Pinpoint the cell where the given text exists, returning its (X, Y) midpoint coordinate. 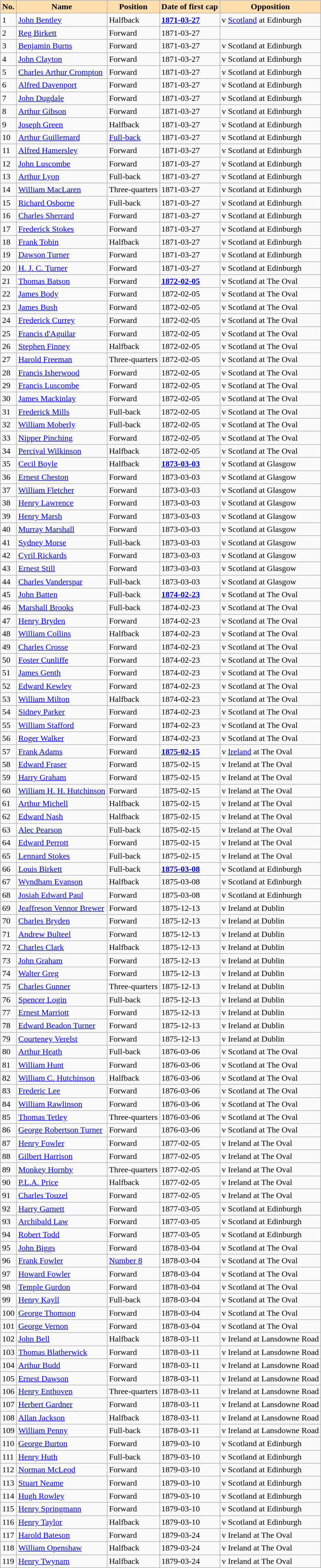
33 (8, 438)
85 (8, 1117)
Arthur Gibson (62, 111)
Frank Fowler (62, 1261)
37 (8, 490)
55 (8, 725)
24 (8, 320)
59 (8, 777)
Henry Huth (62, 1457)
Wyndham Evanson (62, 882)
William Fletcher (62, 490)
15 (8, 203)
Ernest Marriott (62, 1013)
Edward Perrott (62, 843)
87 (8, 1143)
32 (8, 425)
94 (8, 1235)
George Vernon (62, 1326)
H. J. C. Turner (62, 268)
Jeaffreson Vennor Brewer (62, 908)
14 (8, 190)
Richard Osborne (62, 203)
Henry Twynam (62, 1561)
Robert Todd (62, 1235)
Henry Bryden (62, 621)
Arthur Heath (62, 1052)
Edward Kewley (62, 686)
William Milton (62, 699)
1 (8, 20)
John Dugdale (62, 98)
William Collins (62, 634)
5 (8, 72)
101 (8, 1326)
Foster Cunliffe (62, 660)
3 (8, 46)
Ernest Still (62, 568)
96 (8, 1261)
Opposition (270, 7)
12 (8, 164)
20 (8, 268)
117 (8, 1535)
Henry Springmann (62, 1509)
109 (8, 1431)
97 (8, 1274)
Charles Sherrard (62, 216)
70 (8, 921)
88 (8, 1156)
Alec Pearson (62, 830)
Norman McLeod (62, 1470)
Marshall Brooks (62, 608)
89 (8, 1169)
Andrew Bulteel (62, 934)
68 (8, 895)
Thomas Batson (62, 281)
Josiah Edward Paul (62, 895)
63 (8, 830)
Sydney Morse (62, 542)
Harry Garnett (62, 1208)
Ernest Dawson (62, 1378)
James Mackinlay (62, 399)
P.L.A. Price (62, 1182)
10 (8, 137)
58 (8, 764)
43 (8, 568)
99 (8, 1300)
William H. H. Hutchinson (62, 790)
51 (8, 673)
Hugh Rowley (62, 1496)
George Robertson Turner (62, 1130)
41 (8, 542)
113 (8, 1483)
30 (8, 399)
40 (8, 529)
Roger Walker (62, 738)
80 (8, 1052)
31 (8, 412)
78 (8, 1026)
Nipper Pinching (62, 438)
Stuart Neame (62, 1483)
Reg Birkett (62, 33)
93 (8, 1222)
Henry Enthoven (62, 1391)
Henry Marsh (62, 516)
Stephen Finney (62, 346)
Gilbert Harrison (62, 1156)
29 (8, 386)
Archibald Law (62, 1222)
Alfred Hamersley (62, 150)
13 (8, 177)
Frederick Mills (62, 412)
39 (8, 516)
Charles Crosse (62, 647)
60 (8, 790)
114 (8, 1496)
106 (8, 1391)
John Batten (62, 595)
62 (8, 817)
Arthur Budd (62, 1365)
Arthur Lyon (62, 177)
Charles Arthur Crompton (62, 72)
Thomas Blatherwick (62, 1352)
44 (8, 582)
115 (8, 1509)
Cecil Boyle (62, 464)
Spencer Login (62, 1000)
100 (8, 1313)
Arthur Guillemard (62, 137)
Harry Graham (62, 777)
Dawson Turner (62, 255)
9 (8, 124)
Ernest Cheston (62, 477)
84 (8, 1104)
19 (8, 255)
William Rawlinson (62, 1104)
102 (8, 1339)
119 (8, 1561)
49 (8, 647)
Harold Freeman (62, 359)
83 (8, 1091)
Frank Tobin (62, 242)
Alfred Davenport (62, 85)
Date of first cap (190, 7)
Howard Fowler (62, 1274)
16 (8, 216)
Frederick Stokes (62, 229)
45 (8, 595)
90 (8, 1182)
Monkey Hornby (62, 1169)
John Clayton (62, 59)
Arthur Michell (62, 804)
George Burton (62, 1444)
48 (8, 634)
73 (8, 960)
86 (8, 1130)
105 (8, 1378)
Charles Vanderspar (62, 582)
103 (8, 1352)
Henry Fowler (62, 1143)
James Bush (62, 307)
Henry Kayll (62, 1300)
8 (8, 111)
Henry Lawrence (62, 503)
Thomas Tetley (62, 1117)
69 (8, 908)
47 (8, 621)
Number 8 (133, 1261)
79 (8, 1039)
Temple Gurdon (62, 1287)
Position (133, 7)
52 (8, 686)
56 (8, 738)
Percival Wilkinson (62, 451)
116 (8, 1522)
Charles Touzel (62, 1195)
Lennard Stokes (62, 856)
Sidney Parker (62, 712)
57 (8, 751)
21 (8, 281)
Francis d'Aguilar (62, 333)
98 (8, 1287)
64 (8, 843)
Edward Fraser (62, 764)
John Biggs (62, 1248)
Frederick Currey (62, 320)
77 (8, 1013)
104 (8, 1365)
4 (8, 59)
22 (8, 294)
Allan Jackson (62, 1418)
118 (8, 1548)
54 (8, 712)
John Graham (62, 960)
91 (8, 1195)
William Penny (62, 1431)
18 (8, 242)
35 (8, 464)
Edward Nash (62, 817)
42 (8, 555)
John Luscombe (62, 164)
66 (8, 869)
John Bell (62, 1339)
Walter Greg (62, 973)
7 (8, 98)
27 (8, 359)
76 (8, 1000)
61 (8, 804)
Joseph Green (62, 124)
34 (8, 451)
William Moberly (62, 425)
2 (8, 33)
William C. Hutchinson (62, 1078)
28 (8, 372)
25 (8, 333)
Harold Bateson (62, 1535)
111 (8, 1457)
107 (8, 1404)
William MacLaren (62, 190)
Henry Taylor (62, 1522)
Francis Luscombe (62, 386)
William Stafford (62, 725)
Charles Bryden (62, 921)
75 (8, 986)
Name (62, 7)
36 (8, 477)
108 (8, 1418)
No. (8, 7)
67 (8, 882)
23 (8, 307)
Francis Isherwood (62, 372)
26 (8, 346)
65 (8, 856)
92 (8, 1208)
Cyril Rickards (62, 555)
82 (8, 1078)
John Bentley (62, 20)
James Body (62, 294)
Frank Adams (62, 751)
46 (8, 608)
81 (8, 1065)
James Genth (62, 673)
Courteney Verelst (62, 1039)
Louis Birkett (62, 869)
Charles Clark (62, 947)
95 (8, 1248)
50 (8, 660)
Edward Beadon Turner (62, 1026)
71 (8, 934)
53 (8, 699)
William Hunt (62, 1065)
Charles Gunner (62, 986)
38 (8, 503)
17 (8, 229)
72 (8, 947)
Murray Marshall (62, 529)
Herbert Gardner (62, 1404)
Benjamin Burns (62, 46)
11 (8, 150)
74 (8, 973)
George Thomson (62, 1313)
Frederic Lee (62, 1091)
William Openshaw (62, 1548)
112 (8, 1470)
6 (8, 85)
110 (8, 1444)
